Provide the (x, y) coordinate of the cell's center where the given text is located.  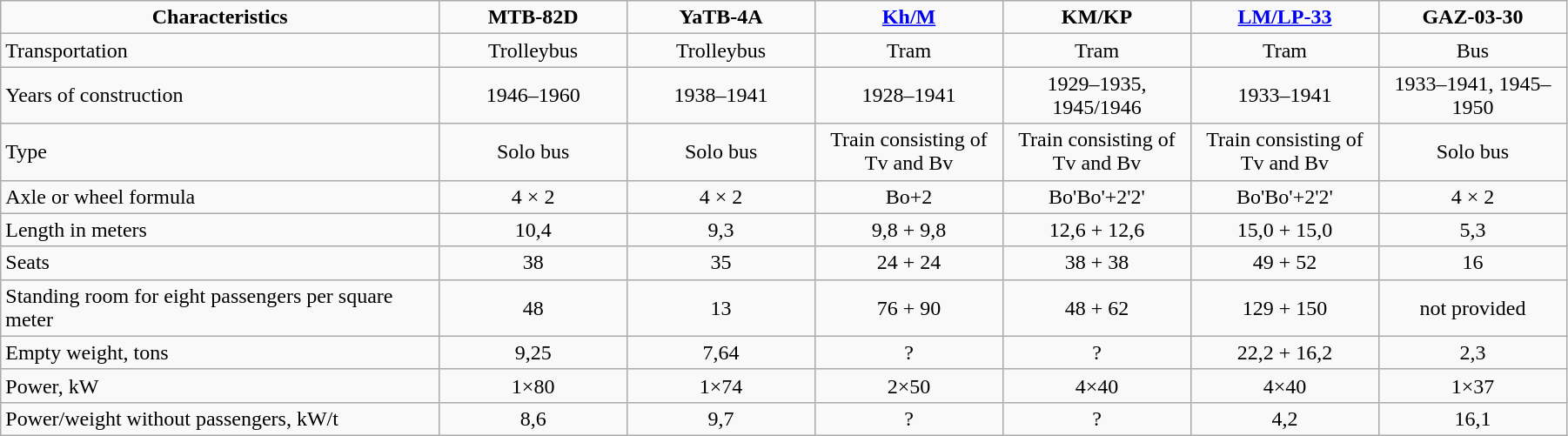
2,3 (1472, 352)
10,4 (533, 230)
1933–1941, 1945–1950 (1472, 96)
9,7 (721, 419)
YaTB-4A (721, 17)
9,8 + 9,8 (909, 230)
Type (220, 151)
49 + 52 (1284, 263)
1×80 (533, 386)
MTB-82D (533, 17)
16,1 (1472, 419)
1928–1941 (909, 96)
76 + 90 (909, 308)
129 + 150 (1284, 308)
Years of construction (220, 96)
Kh/M (909, 17)
1938–1941 (721, 96)
Seats (220, 263)
1×37 (1472, 386)
Length in meters (220, 230)
Bus (1472, 50)
Axle or wheel formula (220, 197)
Power/weight without passengers, kW/t (220, 419)
2×50 (909, 386)
48 + 62 (1097, 308)
15,0 + 15,0 (1284, 230)
48 (533, 308)
13 (721, 308)
LM/LP-33 (1284, 17)
Bo+2 (909, 197)
35 (721, 263)
Power, kW (220, 386)
9,25 (533, 352)
7,64 (721, 352)
Standing room for eight passengers per square meter (220, 308)
22,2 + 16,2 (1284, 352)
Empty weight, tons (220, 352)
1×74 (721, 386)
4,2 (1284, 419)
12,6 + 12,6 (1097, 230)
9,3 (721, 230)
8,6 (533, 419)
38 (533, 263)
KM/KP (1097, 17)
38 + 38 (1097, 263)
Characteristics (220, 17)
GAZ-03-30 (1472, 17)
16 (1472, 263)
1946–1960 (533, 96)
Transportation (220, 50)
1929–1935, 1945/1946 (1097, 96)
5,3 (1472, 230)
24 + 24 (909, 263)
1933–1941 (1284, 96)
not provided (1472, 308)
